Identify which cell holds the provided text, then report its (x, y) central coordinate. 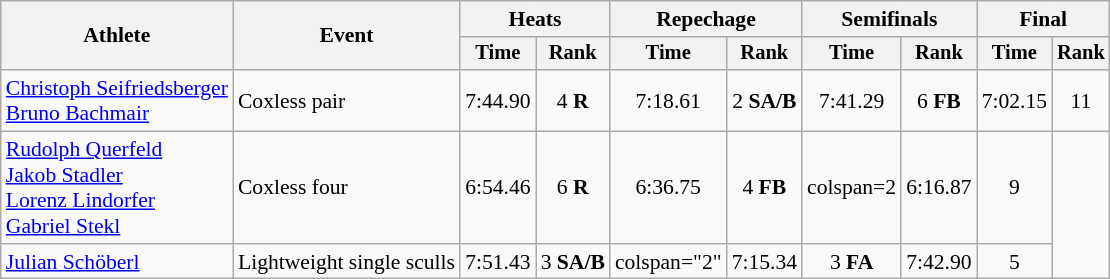
Coxless pair (346, 100)
Event (346, 36)
2 SA/B (764, 100)
6 R (573, 188)
Coxless four (346, 188)
Athlete (117, 36)
Repechage (706, 19)
7:44.90 (498, 100)
6:16.87 (938, 188)
9 (1014, 188)
4 FB (764, 188)
4 R (573, 100)
colspan=2 (852, 188)
7:18.61 (668, 100)
6 FB (938, 100)
Christoph SeifriedsbergerBruno Bachmair (117, 100)
Heats (535, 19)
6:36.75 (668, 188)
11 (1081, 100)
7:02.15 (1014, 100)
7:41.29 (852, 100)
Semifinals (890, 19)
6:54.46 (498, 188)
Final (1044, 19)
Rudolph QuerfeldJakob StadlerLorenz LindorferGabriel Stekl (117, 188)
